Provide the [x, y] coordinate of the cell's center where the given text is located.  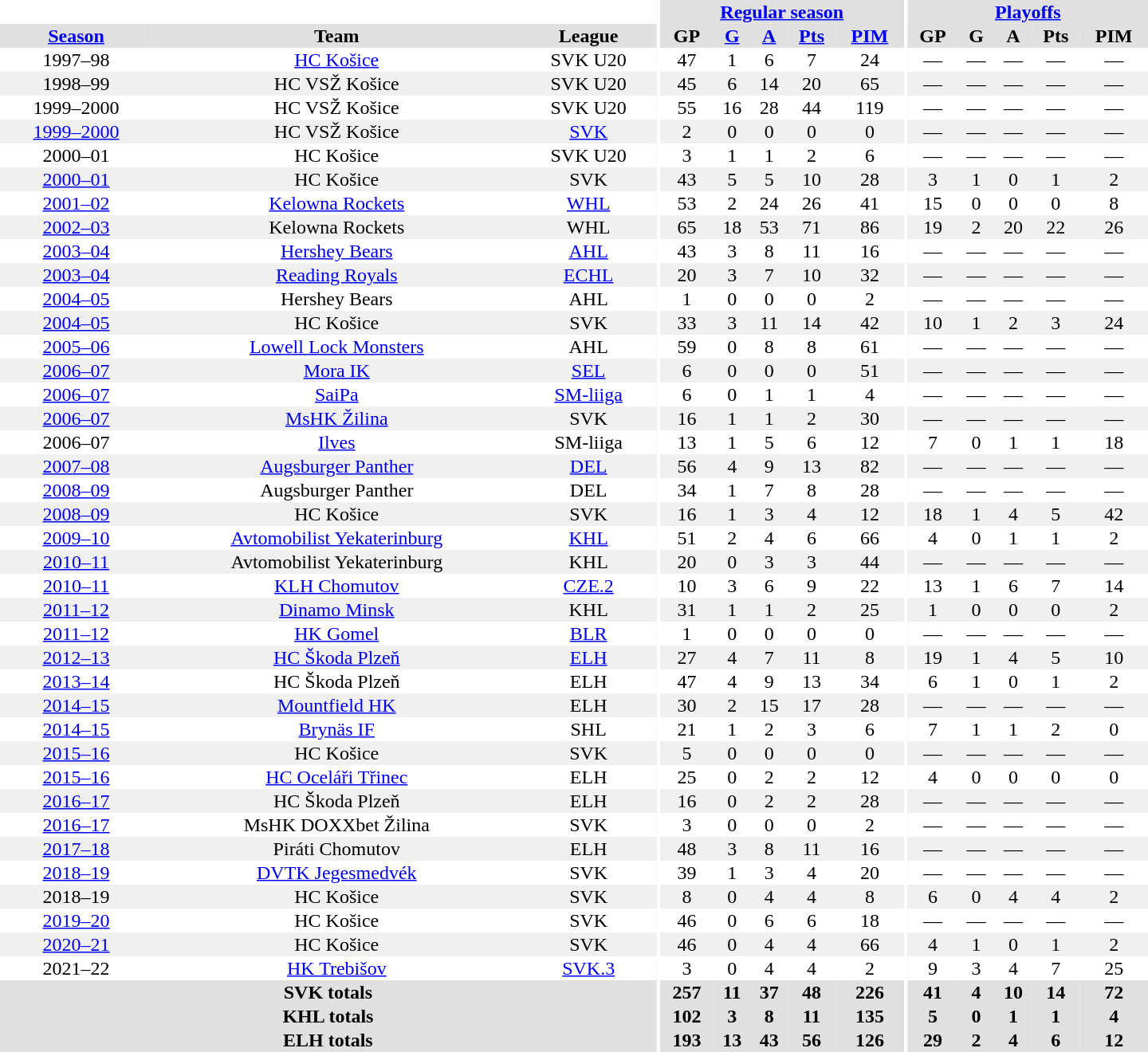
SEL [588, 371]
86 [869, 227]
55 [687, 108]
Lowell Lock Monsters [336, 347]
2017–18 [77, 849]
SVK totals [328, 992]
59 [687, 347]
League [588, 36]
Playoffs [1028, 12]
2019–20 [77, 920]
SaiPa [336, 394]
17 [812, 705]
193 [687, 1040]
257 [687, 992]
72 [1114, 992]
BLR [588, 634]
61 [869, 347]
MsHK DOXXbet Žilina [336, 825]
KLH Chomutov [336, 586]
Reading Royals [336, 275]
HK Trebišov [336, 968]
2009–10 [77, 538]
Season [77, 36]
DVTK Jegesmedvék [336, 873]
Team [336, 36]
45 [687, 84]
37 [769, 992]
21 [687, 729]
31 [687, 610]
135 [869, 1016]
Dinamo Minsk [336, 610]
2005–06 [77, 347]
39 [687, 873]
2020–21 [77, 944]
33 [687, 323]
126 [869, 1040]
HC Oceláři Třinec [336, 777]
HK Gomel [336, 634]
32 [869, 275]
1997–98 [77, 60]
ELH totals [328, 1040]
Regular season [782, 12]
226 [869, 992]
MsHK Žilina [336, 418]
2001–02 [77, 203]
Ilves [336, 442]
27 [687, 657]
82 [869, 466]
102 [687, 1016]
KHL totals [328, 1016]
Piráti Chomutov [336, 849]
SVK.3 [588, 968]
2021–22 [77, 968]
Brynäs IF [336, 729]
Mountfield HK [336, 705]
2012–13 [77, 657]
2013–14 [77, 681]
2002–03 [77, 227]
71 [812, 227]
119 [869, 108]
2007–08 [77, 466]
CZE.2 [588, 586]
ECHL [588, 275]
SHL [588, 729]
29 [933, 1040]
1998–99 [77, 84]
Mora IK [336, 371]
